Return (x, y) of the center of cell containing provided text 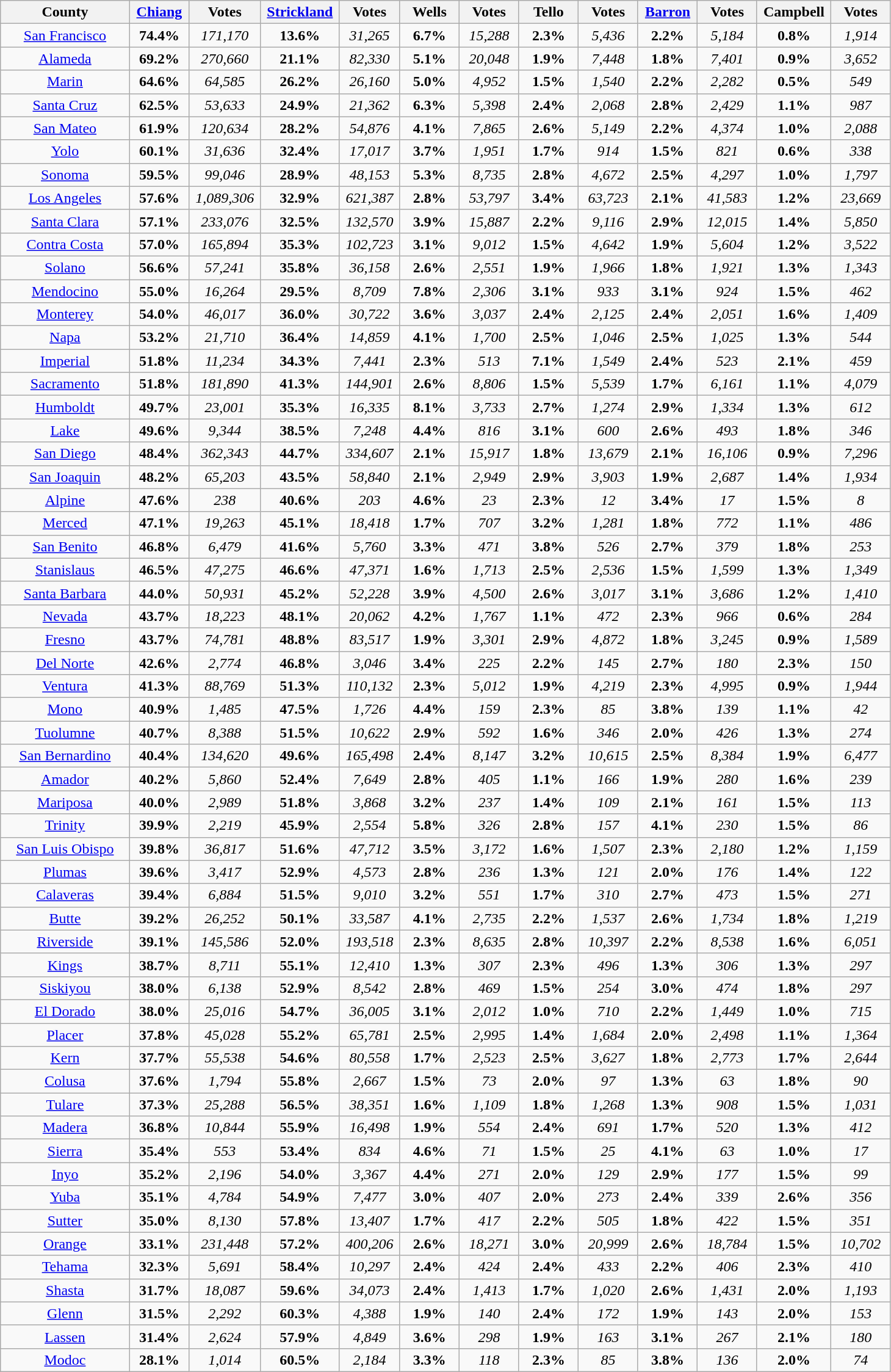
4,219 (608, 686)
6,138 (225, 988)
3,417 (225, 872)
496 (608, 965)
165,498 (370, 756)
157 (608, 826)
2,624 (225, 1337)
55,538 (225, 1058)
306 (727, 965)
San Bernardino (65, 756)
Shasta (65, 1290)
3.5% (430, 849)
3,301 (489, 639)
73 (489, 1081)
505 (608, 1221)
3,367 (370, 1174)
3,245 (727, 639)
8,542 (370, 988)
39.1% (159, 942)
2,051 (727, 314)
43.5% (300, 477)
65,203 (225, 477)
4,388 (370, 1313)
5.8% (430, 826)
10,615 (608, 756)
1,934 (860, 477)
1,797 (860, 175)
32.9% (300, 198)
6,479 (225, 546)
54.6% (300, 1058)
Humboldt (65, 407)
351 (860, 1221)
24.9% (300, 105)
1,966 (608, 267)
339 (727, 1197)
7,441 (370, 361)
102,723 (370, 244)
36,005 (370, 1011)
298 (489, 1337)
Sonoma (65, 175)
Napa (65, 338)
42 (860, 710)
Sacramento (65, 384)
143 (727, 1313)
40.4% (159, 756)
Stanislaus (65, 570)
26,252 (225, 918)
2,088 (860, 128)
2,219 (225, 826)
834 (370, 1151)
13,679 (608, 454)
1,431 (727, 1290)
362,343 (225, 454)
1,031 (860, 1105)
1,219 (860, 918)
132,570 (370, 221)
3,868 (370, 802)
45,028 (225, 1035)
Mono (65, 710)
Siskiyou (65, 988)
139 (727, 710)
San Diego (65, 454)
2,306 (489, 291)
110,132 (370, 686)
8,709 (370, 291)
82,330 (370, 59)
7,296 (860, 454)
41.6% (300, 546)
4,672 (608, 175)
1,944 (860, 686)
254 (608, 988)
400,206 (370, 1244)
2,429 (727, 105)
Mariposa (65, 802)
6,477 (860, 756)
1,684 (608, 1035)
Kings (65, 965)
1,599 (727, 570)
129 (608, 1174)
48.2% (159, 477)
177 (727, 1174)
48.8% (300, 639)
45.2% (300, 593)
46.5% (159, 570)
422 (727, 1221)
21,710 (225, 338)
5,691 (225, 1267)
49.7% (159, 407)
5,860 (225, 779)
53.4% (300, 1151)
144,901 (370, 384)
7,401 (727, 59)
379 (727, 546)
18,418 (370, 523)
83,517 (370, 639)
Fresno (65, 639)
40.2% (159, 779)
Ventura (65, 686)
407 (489, 1197)
41,583 (727, 198)
707 (489, 523)
2,687 (727, 477)
176 (727, 872)
Mendocino (65, 291)
Glenn (65, 1313)
26.2% (300, 82)
821 (727, 151)
1,109 (489, 1105)
10,844 (225, 1128)
55.9% (300, 1128)
39.6% (159, 872)
88,769 (225, 686)
8,711 (225, 965)
57.0% (159, 244)
236 (489, 872)
8,806 (489, 384)
38,351 (370, 1105)
74 (860, 1360)
1,020 (608, 1290)
3,686 (727, 593)
307 (489, 965)
225 (489, 662)
19,263 (225, 523)
33,587 (370, 918)
51.6% (300, 849)
47,275 (225, 570)
48.1% (300, 616)
Inyo (65, 1174)
28.1% (159, 1360)
San Francisco (65, 35)
8,538 (727, 942)
233,076 (225, 221)
12,015 (727, 221)
60.5% (300, 1360)
Madera (65, 1128)
63,723 (608, 198)
459 (860, 361)
136 (727, 1360)
1,767 (489, 616)
37.6% (159, 1081)
3,522 (860, 244)
Strickland (300, 12)
338 (860, 151)
1,485 (225, 710)
36,817 (225, 849)
16,264 (225, 291)
193,518 (370, 942)
3,903 (608, 477)
2,282 (727, 82)
462 (860, 291)
55.1% (300, 965)
493 (727, 430)
1,281 (608, 523)
8,384 (727, 756)
2,735 (489, 918)
48,153 (370, 175)
544 (860, 338)
526 (608, 546)
86 (860, 826)
39.2% (159, 918)
134,620 (225, 756)
2,196 (225, 1174)
Lake (65, 430)
120,634 (225, 128)
109 (608, 802)
53,633 (225, 105)
57.9% (300, 1337)
5,850 (860, 221)
40.9% (159, 710)
1,268 (608, 1105)
1,343 (860, 267)
Tehama (65, 1267)
159 (489, 710)
7,865 (489, 128)
6,051 (860, 942)
56.6% (159, 267)
Tello (549, 12)
25,016 (225, 1011)
4,849 (370, 1337)
7,248 (370, 430)
2,644 (860, 1058)
772 (727, 523)
523 (727, 361)
33.1% (159, 1244)
253 (860, 546)
2,012 (489, 1011)
47.5% (300, 710)
San Joaquin (65, 477)
4,500 (489, 593)
474 (727, 988)
163 (608, 1337)
7,649 (370, 779)
2,184 (370, 1360)
1,089,306 (225, 198)
53,797 (489, 198)
486 (860, 523)
39.4% (159, 895)
Wells (430, 12)
57.2% (300, 1244)
47,371 (370, 570)
4,573 (370, 872)
55.8% (300, 1081)
Trinity (65, 826)
16,106 (727, 454)
987 (860, 105)
914 (608, 151)
816 (489, 430)
Solano (65, 267)
30,722 (370, 314)
5,398 (489, 105)
40.7% (159, 733)
933 (608, 291)
310 (608, 895)
122 (860, 872)
469 (489, 988)
8,635 (489, 942)
50.1% (300, 918)
4,374 (727, 128)
12,410 (370, 965)
410 (860, 1267)
Merced (65, 523)
Nevada (65, 616)
23 (489, 500)
3,627 (608, 1058)
25,288 (225, 1105)
18,271 (489, 1244)
35.4% (159, 1151)
161 (727, 802)
1,025 (727, 338)
18,784 (727, 1244)
0.5% (793, 82)
Alpine (65, 500)
2,292 (225, 1313)
38.7% (159, 965)
710 (608, 1011)
74.4% (159, 35)
42.6% (159, 662)
56.5% (300, 1105)
15,288 (489, 35)
3,017 (608, 593)
1,914 (860, 35)
4,784 (225, 1197)
966 (727, 616)
25 (608, 1151)
80,558 (370, 1058)
424 (489, 1267)
Contra Costa (65, 244)
Modoc (65, 1360)
County (65, 12)
1,409 (860, 314)
61.9% (159, 128)
113 (860, 802)
9,012 (489, 244)
60.1% (159, 151)
Santa Barbara (65, 593)
5,436 (608, 35)
35.8% (300, 267)
Del Norte (65, 662)
3,652 (860, 59)
2,536 (608, 570)
32.4% (300, 151)
64.6% (159, 82)
267 (727, 1337)
1,700 (489, 338)
4,995 (727, 686)
334,607 (370, 454)
6.7% (430, 35)
62.5% (159, 105)
36.8% (159, 1128)
230 (727, 826)
4,079 (860, 384)
406 (727, 1267)
Chiang (159, 12)
Yolo (65, 151)
Campbell (793, 12)
Calaveras (65, 895)
549 (860, 82)
Kern (65, 1058)
32.3% (159, 1267)
326 (489, 826)
2,523 (489, 1058)
39.8% (159, 849)
54,876 (370, 128)
274 (860, 733)
Colusa (65, 1081)
9,116 (608, 221)
23,669 (860, 198)
7,448 (608, 59)
270,660 (225, 59)
118 (489, 1360)
8,388 (225, 733)
21.1% (300, 59)
28.9% (300, 175)
18,087 (225, 1290)
166 (608, 779)
20,062 (370, 616)
Santa Clara (65, 221)
1,159 (860, 849)
1,921 (727, 267)
356 (860, 1197)
44.7% (300, 454)
Butte (65, 918)
47.6% (159, 500)
0.8% (793, 35)
4.2% (430, 616)
Marin (65, 82)
8,130 (225, 1221)
26,160 (370, 82)
471 (489, 546)
71 (489, 1151)
40.6% (300, 500)
34.3% (300, 361)
691 (608, 1128)
Tuolumne (65, 733)
Tulare (65, 1105)
31,265 (370, 35)
908 (727, 1105)
4,642 (608, 244)
45.1% (300, 523)
57.6% (159, 198)
238 (225, 500)
11,234 (225, 361)
10,297 (370, 1267)
6.3% (430, 105)
1,274 (608, 407)
513 (489, 361)
1,734 (727, 918)
2,667 (370, 1081)
4,952 (489, 82)
1,589 (860, 639)
924 (727, 291)
Plumas (65, 872)
5,149 (608, 128)
35.0% (159, 1221)
45.9% (300, 826)
35.1% (159, 1197)
74,781 (225, 639)
2,498 (727, 1035)
Amador (65, 779)
6,884 (225, 895)
20,999 (608, 1244)
El Dorado (65, 1011)
145,586 (225, 942)
60.3% (300, 1313)
426 (727, 733)
44.0% (159, 593)
55.2% (300, 1035)
64,585 (225, 82)
2,068 (608, 105)
1,193 (860, 1290)
2,125 (608, 314)
10,702 (860, 1244)
417 (489, 1221)
54.9% (300, 1197)
473 (727, 895)
7,477 (370, 1197)
4,297 (727, 175)
21,362 (370, 105)
46.6% (300, 570)
1,537 (608, 918)
153 (860, 1313)
165,894 (225, 244)
405 (489, 779)
1,413 (489, 1290)
39.9% (159, 826)
284 (860, 616)
18,223 (225, 616)
237 (489, 802)
97 (608, 1081)
3,733 (489, 407)
58,840 (370, 477)
600 (608, 430)
5.3% (430, 175)
65,781 (370, 1035)
1,549 (608, 361)
9,344 (225, 430)
38.5% (300, 430)
47.1% (159, 523)
52.4% (300, 779)
1,449 (727, 1011)
3.7% (430, 151)
1,507 (608, 849)
36.0% (300, 314)
7.8% (430, 291)
1,726 (370, 710)
280 (727, 779)
57.1% (159, 221)
5.1% (430, 59)
145 (608, 662)
412 (860, 1128)
99,046 (225, 175)
8 (860, 500)
1,046 (608, 338)
8.1% (430, 407)
14,859 (370, 338)
53.2% (159, 338)
1,540 (608, 82)
7.1% (549, 361)
Los Angeles (65, 198)
23,001 (225, 407)
36,158 (370, 267)
8,147 (489, 756)
520 (727, 1128)
2,554 (370, 826)
6,161 (727, 384)
273 (608, 1197)
Sierra (65, 1151)
172 (608, 1313)
612 (860, 407)
13,407 (370, 1221)
203 (370, 500)
58.4% (300, 1267)
29.5% (300, 291)
621,387 (370, 198)
1,364 (860, 1035)
47,712 (370, 849)
5,760 (370, 546)
121 (608, 872)
12 (608, 500)
28.2% (300, 128)
34,073 (370, 1290)
472 (608, 616)
1,951 (489, 151)
Imperial (65, 361)
2,773 (727, 1058)
3,037 (489, 314)
171,170 (225, 35)
1,349 (860, 570)
Alameda (65, 59)
52.0% (300, 942)
2,551 (489, 267)
5,184 (727, 35)
2,774 (225, 662)
54.7% (300, 1011)
2,989 (225, 802)
239 (860, 779)
55.0% (159, 291)
Monterey (65, 314)
Lassen (65, 1337)
1,794 (225, 1081)
52,228 (370, 593)
10,622 (370, 733)
51.3% (300, 686)
Yuba (65, 1197)
31.4% (159, 1337)
Placer (65, 1035)
10,397 (608, 942)
15,917 (489, 454)
69.2% (159, 59)
715 (860, 1011)
1,410 (860, 593)
32.5% (300, 221)
Barron (668, 12)
1,334 (727, 407)
Santa Cruz (65, 105)
3,046 (370, 662)
551 (489, 895)
37.8% (159, 1035)
5,604 (727, 244)
592 (489, 733)
Sutter (65, 1221)
20,048 (489, 59)
31,636 (225, 151)
5,012 (489, 686)
31.7% (159, 1290)
2,949 (489, 477)
59.6% (300, 1290)
31.5% (159, 1313)
Orange (65, 1244)
35.2% (159, 1174)
17,017 (370, 151)
433 (608, 1267)
37.3% (159, 1105)
San Luis Obispo (65, 849)
San Benito (65, 546)
140 (489, 1313)
16,498 (370, 1128)
40.0% (159, 802)
9,010 (370, 895)
1,713 (489, 570)
5,539 (608, 384)
2,180 (727, 849)
3,172 (489, 849)
13.6% (300, 35)
36.4% (300, 338)
231,448 (225, 1244)
57.8% (300, 1221)
37.7% (159, 1058)
50,931 (225, 593)
48.4% (159, 454)
181,890 (225, 384)
554 (489, 1128)
90 (860, 1081)
15,887 (489, 221)
46,017 (225, 314)
2,995 (489, 1035)
4,872 (608, 639)
99 (860, 1174)
8,735 (489, 175)
Riverside (65, 942)
57,241 (225, 267)
San Mateo (65, 128)
150 (860, 662)
553 (225, 1151)
5.0% (430, 82)
16,335 (370, 407)
59.5% (159, 175)
1,014 (225, 1360)
